Extract the [x, y] coordinate from the center of the cell holding the provided text.  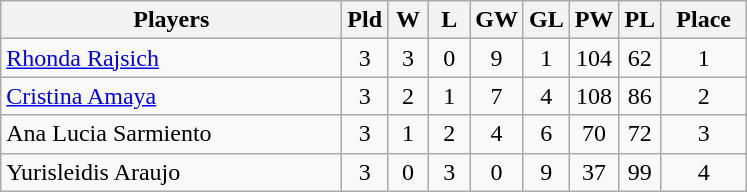
PL [640, 20]
W [408, 20]
L [450, 20]
6 [546, 134]
Cristina Amaya [172, 96]
Rhonda Rajsich [172, 58]
70 [594, 134]
7 [497, 96]
Yurisleidis Araujo [172, 172]
86 [640, 96]
Place [704, 20]
108 [594, 96]
37 [594, 172]
62 [640, 58]
Pld [365, 20]
PW [594, 20]
GW [497, 20]
GL [546, 20]
104 [594, 58]
99 [640, 172]
Players [172, 20]
Ana Lucia Sarmiento [172, 134]
72 [640, 134]
